Search for the cell housing the specified text and yield its (X, Y) center coordinate. 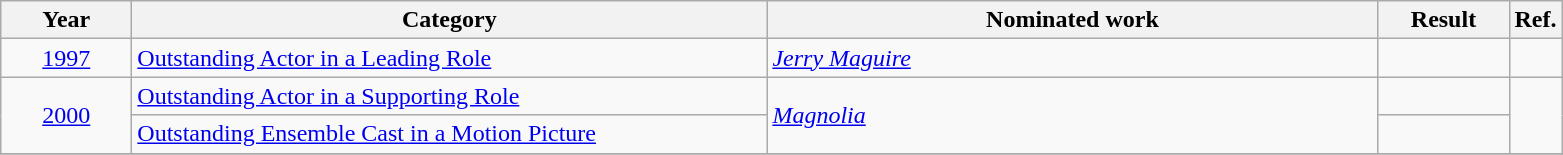
Result (1444, 20)
Nominated work (1072, 20)
Jerry Maguire (1072, 58)
Outstanding Ensemble Cast in a Motion Picture (450, 134)
2000 (66, 115)
Category (450, 20)
Outstanding Actor in a Supporting Role (450, 96)
1997 (66, 58)
Magnolia (1072, 115)
Year (66, 20)
Outstanding Actor in a Leading Role (450, 58)
Ref. (1536, 20)
